Pinpoint the cell where the given text exists, returning its (x, y) midpoint coordinate. 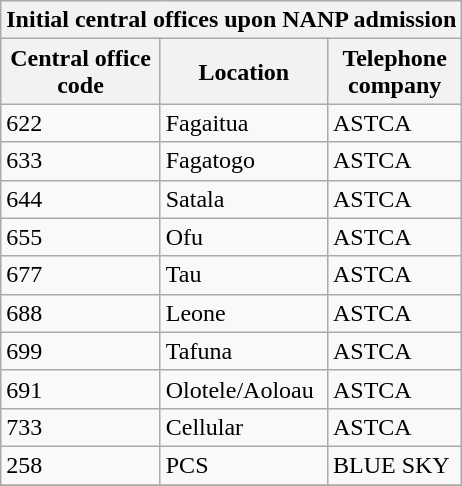
677 (80, 275)
699 (80, 351)
644 (80, 199)
Initial central offices upon NANP admission (232, 20)
733 (80, 427)
Tafuna (244, 351)
Cellular (244, 427)
688 (80, 313)
258 (80, 465)
622 (80, 123)
Location (244, 72)
Satala (244, 199)
655 (80, 237)
633 (80, 161)
Leone (244, 313)
Ofu (244, 237)
PCS (244, 465)
Tau (244, 275)
Fagatogo (244, 161)
BLUE SKY (394, 465)
Fagaitua (244, 123)
Central officecode (80, 72)
Telephonecompany (394, 72)
Olotele/Aoloau (244, 389)
691 (80, 389)
